From the cell containing the given text, extract its center point as (X, Y) coordinate. 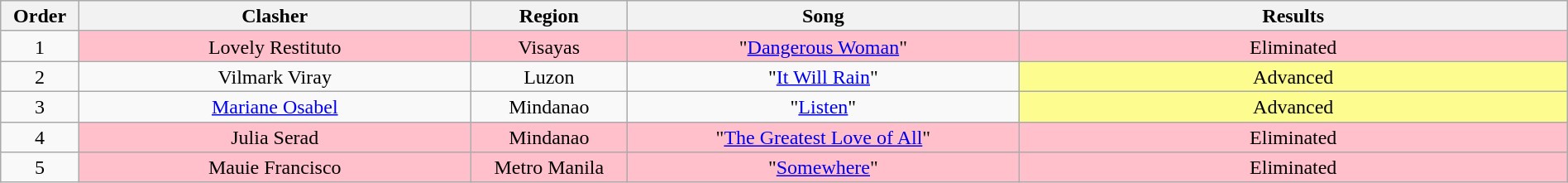
Mariane Osabel (275, 106)
"Somewhere" (824, 167)
3 (40, 106)
"It Will Rain" (824, 76)
Metro Manila (549, 167)
Region (549, 17)
Mauie Francisco (275, 167)
Clasher (275, 17)
Lovely Restituto (275, 46)
Song (824, 17)
"Dangerous Woman" (824, 46)
1 (40, 46)
"Listen" (824, 106)
Luzon (549, 76)
2 (40, 76)
4 (40, 137)
Vilmark Viray (275, 76)
Order (40, 17)
"The Greatest Love of All" (824, 137)
5 (40, 167)
Results (1293, 17)
Julia Serad (275, 137)
Visayas (549, 46)
